Return the [X, Y] coordinate for the center point of the cell that contains the specified text.  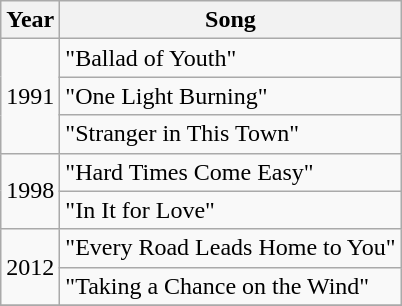
1991 [30, 96]
"Ballad of Youth" [230, 58]
"Hard Times Come Easy" [230, 172]
"Taking a Chance on the Wind" [230, 286]
Year [30, 20]
2012 [30, 267]
"One Light Burning" [230, 96]
"In It for Love" [230, 210]
1998 [30, 191]
"Stranger in This Town" [230, 134]
"Every Road Leads Home to You" [230, 248]
Song [230, 20]
